Provide the (x, y) coordinate of the cell's center where the given text is located.  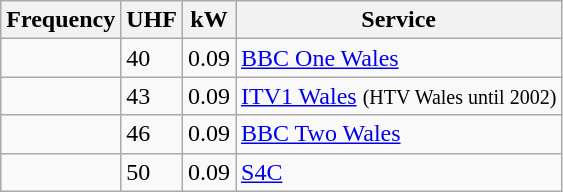
46 (152, 134)
40 (152, 58)
43 (152, 96)
S4C (399, 172)
BBC Two Wales (399, 134)
ITV1 Wales (HTV Wales until 2002) (399, 96)
UHF (152, 20)
50 (152, 172)
kW (208, 20)
BBC One Wales (399, 58)
Frequency (61, 20)
Service (399, 20)
